Return the [X, Y] coordinate for the center point of the cell that contains the specified text.  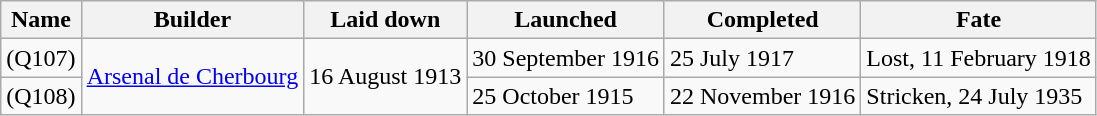
Name [41, 20]
(Q107) [41, 58]
30 September 1916 [566, 58]
Stricken, 24 July 1935 [978, 96]
25 October 1915 [566, 96]
(Q108) [41, 96]
22 November 1916 [762, 96]
Laid down [386, 20]
Lost, 11 February 1918 [978, 58]
Launched [566, 20]
Completed [762, 20]
16 August 1913 [386, 77]
Fate [978, 20]
Builder [192, 20]
25 July 1917 [762, 58]
Arsenal de Cherbourg [192, 77]
